Return the [X, Y] coordinate for the center point of the cell that contains the specified text.  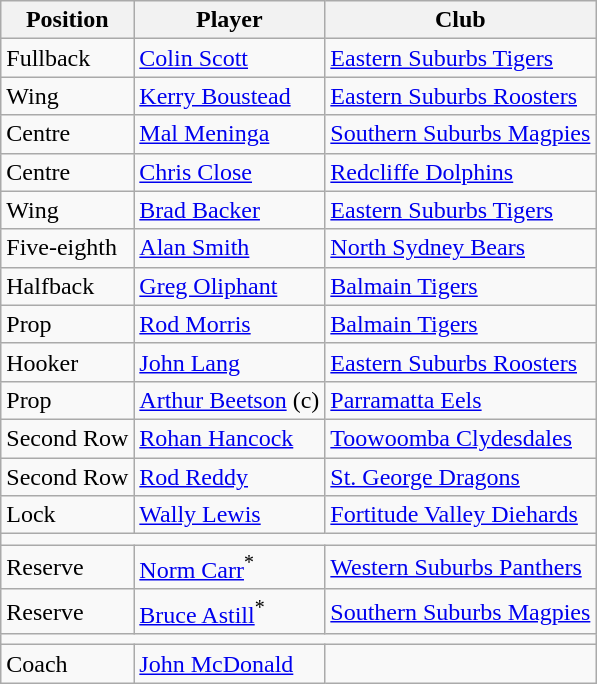
Colin Scott [230, 58]
Player [230, 20]
Five-eighth [68, 248]
Wally Lewis [230, 515]
Parramatta Eels [460, 400]
Kerry Boustead [230, 96]
North Sydney Bears [460, 248]
Chris Close [230, 172]
Hooker [68, 362]
Western Suburbs Panthers [460, 568]
Bruce Astill* [230, 612]
Position [68, 20]
Alan Smith [230, 248]
Halfback [68, 286]
John McDonald [230, 664]
Greg Oliphant [230, 286]
Redcliffe Dolphins [460, 172]
Club [460, 20]
Coach [68, 664]
Arthur Beetson (c) [230, 400]
Rod Morris [230, 324]
Fullback [68, 58]
Lock [68, 515]
Fortitude Valley Diehards [460, 515]
Mal Meninga [230, 134]
Rohan Hancock [230, 438]
John Lang [230, 362]
Toowoomba Clydesdales [460, 438]
Norm Carr* [230, 568]
Brad Backer [230, 210]
Rod Reddy [230, 477]
St. George Dragons [460, 477]
